From the cell containing the given text, extract its center point as (x, y) coordinate. 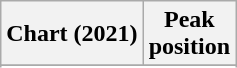
Peakposition (189, 34)
Chart (2021) (72, 34)
